Locate the cell with the specified text and output its (X, Y) center coordinate. 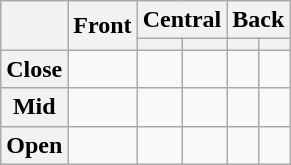
Central (182, 20)
Close (34, 69)
Front (102, 26)
Back (258, 20)
Mid (34, 107)
Open (34, 145)
